Capture the cell that displays the provided text and extract its [x, y] central coordinate. 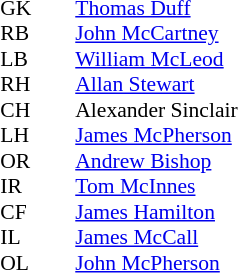
Allan Stewart [156, 85]
James McPherson [156, 135]
LH [19, 135]
CF [19, 212]
William McLeod [156, 59]
James Hamilton [156, 212]
CH [19, 110]
Alexander Sinclair [156, 110]
James McCall [156, 237]
RB [19, 33]
Andrew Bishop [156, 161]
RH [19, 85]
IR [19, 187]
LB [19, 59]
Tom McInnes [156, 187]
John McCartney [156, 33]
IL [19, 237]
OR [19, 161]
